Output the (x, y) coordinate of the center of the cell containing the given text.  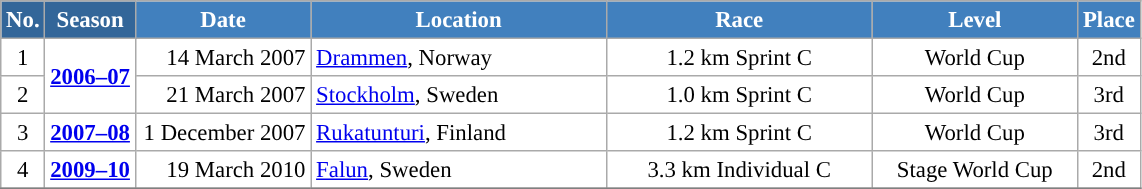
Location (459, 20)
Falun, Sweden (459, 170)
3 (23, 133)
Place (1109, 20)
19 March 2010 (223, 170)
Stage World Cup (975, 170)
4 (23, 170)
3.3 km Individual C (739, 170)
2006–07 (90, 76)
2007–08 (90, 133)
Date (223, 20)
21 March 2007 (223, 95)
Drammen, Norway (459, 58)
2009–10 (90, 170)
1 (23, 58)
Race (739, 20)
1 December 2007 (223, 133)
Rukatunturi, Finland (459, 133)
No. (23, 20)
Season (90, 20)
Stockholm, Sweden (459, 95)
1.0 km Sprint C (739, 95)
14 March 2007 (223, 58)
Level (975, 20)
2 (23, 95)
